Pinpoint the cell where the given text exists, returning its [X, Y] midpoint coordinate. 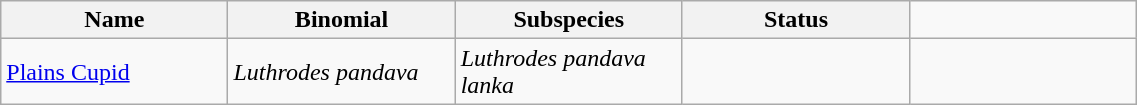
Luthrodes pandava [342, 72]
Luthrodes pandava lanka [568, 72]
Binomial [342, 20]
Status [796, 20]
Name [114, 20]
Plains Cupid [114, 72]
Subspecies [568, 20]
